Find where the given text appears and provide that cell's center as [X, Y] coordinate. 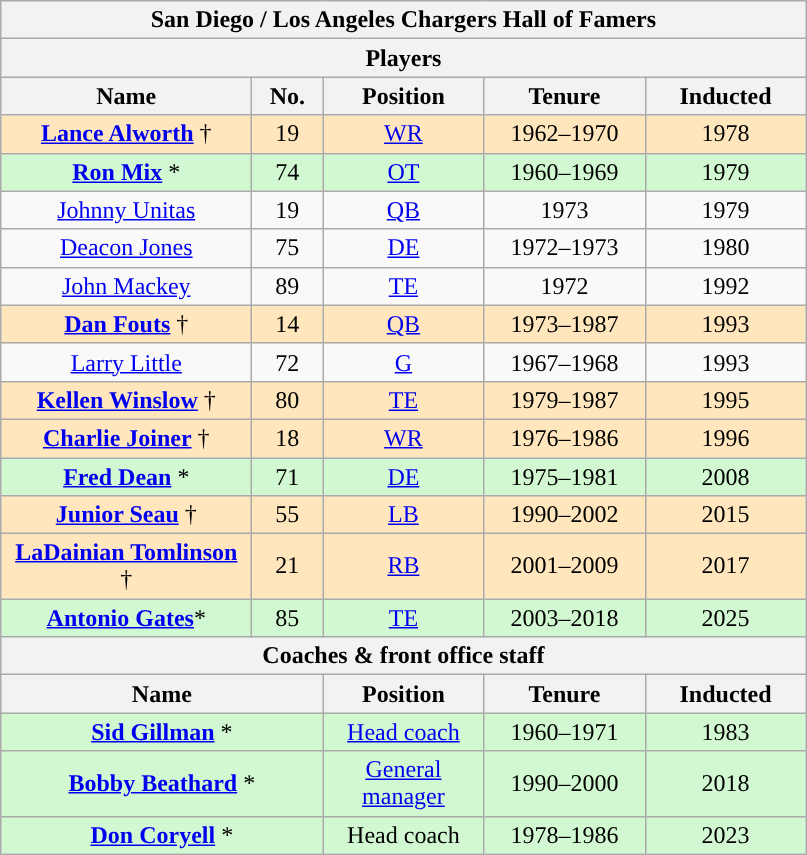
1978 [726, 134]
2025 [726, 618]
2003–2018 [564, 618]
75 [288, 248]
1976–1986 [564, 438]
71 [288, 477]
Larry Little [126, 362]
1990–2002 [564, 515]
LB [404, 515]
Kellen Winslow † [126, 400]
Fred Dean * [126, 477]
LaDainian Tomlinson † [126, 566]
Johnny Unitas [126, 210]
80 [288, 400]
1960–1969 [564, 172]
2018 [726, 784]
Don Coryell * [162, 835]
Lance Alworth † [126, 134]
14 [288, 324]
1996 [726, 438]
1983 [726, 732]
General manager [404, 784]
21 [288, 566]
55 [288, 515]
G [404, 362]
1979–1987 [564, 400]
1973 [564, 210]
1973–1987 [564, 324]
2023 [726, 835]
85 [288, 618]
18 [288, 438]
1995 [726, 400]
1962–1970 [564, 134]
San Diego / Los Angeles Chargers Hall of Famers [404, 20]
Players [404, 58]
1972 [564, 286]
72 [288, 362]
1967–1968 [564, 362]
John Mackey [126, 286]
RB [404, 566]
Ron Mix * [126, 172]
1980 [726, 248]
1960–1971 [564, 732]
2017 [726, 566]
1975–1981 [564, 477]
74 [288, 172]
Charlie Joiner † [126, 438]
OT [404, 172]
Bobby Beathard * [162, 784]
Junior Seau † [126, 515]
2008 [726, 477]
Dan Fouts † [126, 324]
2001–2009 [564, 566]
1992 [726, 286]
2015 [726, 515]
Sid Gillman * [162, 732]
89 [288, 286]
1978–1986 [564, 835]
Deacon Jones [126, 248]
Antonio Gates* [126, 618]
Coaches & front office staff [404, 656]
1972–1973 [564, 248]
No. [288, 96]
1990–2000 [564, 784]
